For the text-containing cell, return its midpoint in (X, Y) coordinate format. 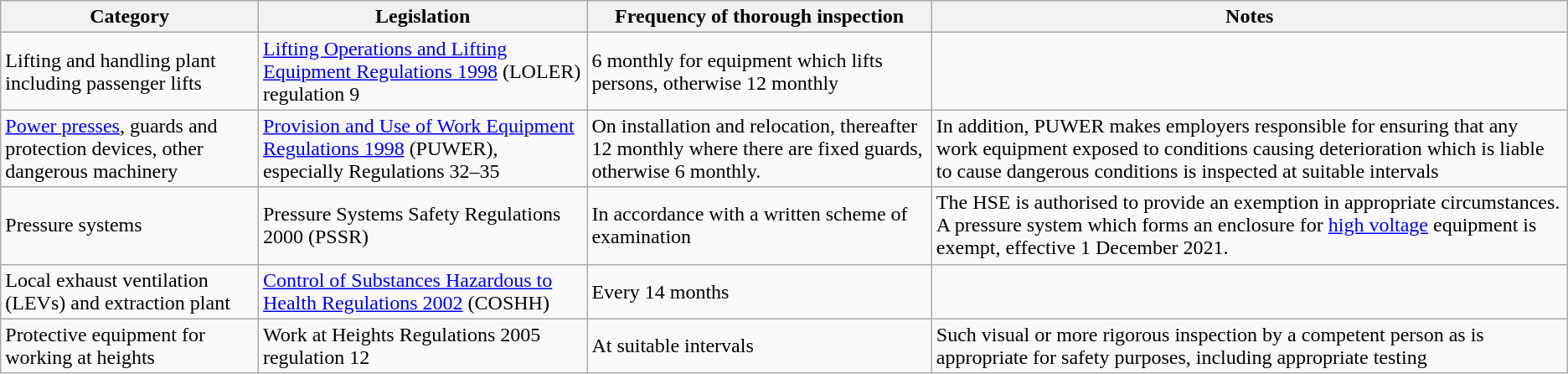
Work at Heights Regulations 2005 regulation 12 (422, 345)
Local exhaust ventilation (LEVs) and extraction plant (130, 292)
Category (130, 17)
Power presses, guards and protection devices, other dangerous machinery (130, 148)
Provision and Use of Work Equipment Regulations 1998 (PUWER), especially Regulations 32–35 (422, 148)
Control of Substances Hazardous to Health Regulations 2002 (COSHH) (422, 292)
On installation and relocation, thereafter 12 monthly where there are fixed guards, otherwise 6 monthly. (759, 148)
Lifting and handling plant including passenger lifts (130, 71)
6 monthly for equipment which lifts persons, otherwise 12 monthly (759, 71)
Frequency of thorough inspection (759, 17)
In accordance with a written scheme of examination (759, 226)
Every 14 months (759, 292)
Pressure Systems Safety Regulations 2000 (PSSR) (422, 226)
Pressure systems (130, 226)
Such visual or more rigorous inspection by a competent person as is appropriate for safety purposes, including appropriate testing (1250, 345)
Notes (1250, 17)
Legislation (422, 17)
Lifting Operations and Lifting Equipment Regulations 1998 (LOLER) regulation 9 (422, 71)
At suitable intervals (759, 345)
Protective equipment for working at heights (130, 345)
